Detect which cell encompasses the target text, then output its [x, y] center coordinate. 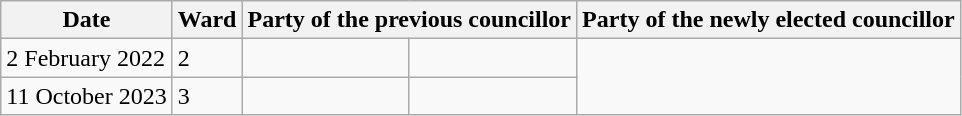
Ward [207, 20]
3 [207, 96]
11 October 2023 [86, 96]
Party of the previous councillor [410, 20]
2 February 2022 [86, 58]
Date [86, 20]
2 [207, 58]
Party of the newly elected councillor [769, 20]
